Extract the [X, Y] coordinate from the center of the cell holding the provided text.  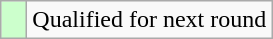
Qualified for next round [150, 20]
